Pinpoint the cell where the given text exists, returning its [X, Y] midpoint coordinate. 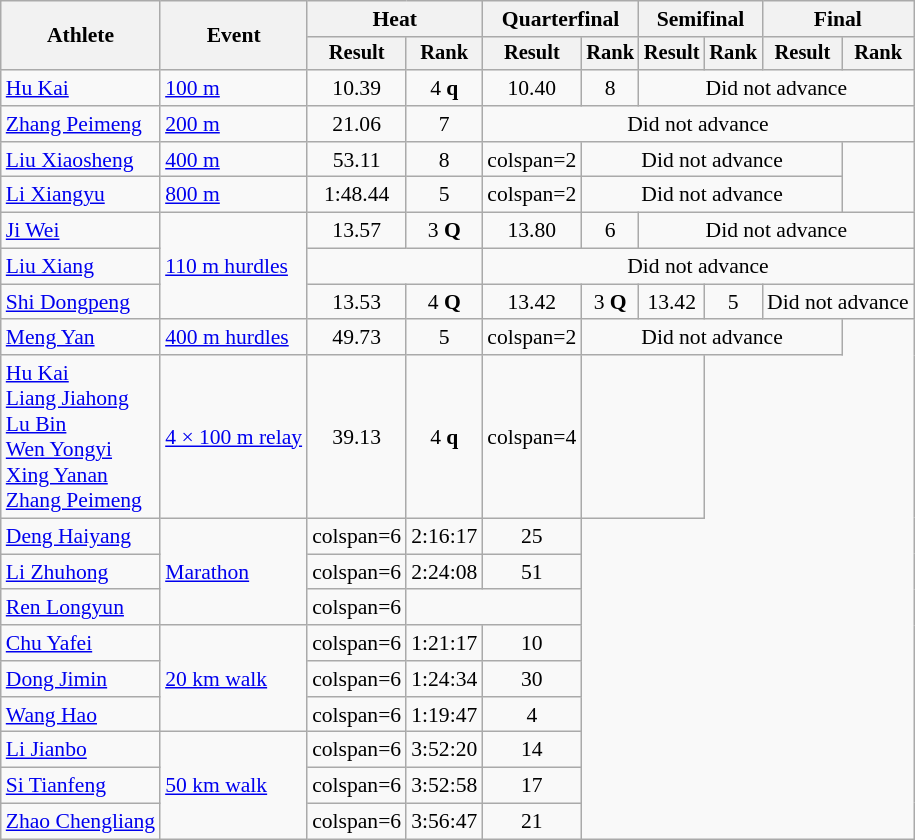
Athlete [80, 36]
Hu Kai [80, 88]
Li Jianbo [80, 750]
200 m [234, 124]
Li Xiangyu [80, 195]
1:24:34 [444, 679]
Liu Xiang [80, 267]
13.53 [356, 302]
Final [838, 19]
13.57 [356, 231]
10 [532, 643]
20 km walk [234, 678]
Event [234, 36]
Marathon [234, 572]
Wang Hao [80, 715]
Quarterfinal [560, 19]
6 [610, 231]
800 m [234, 195]
3:56:47 [444, 822]
25 [532, 537]
49.73 [356, 338]
110 m hurdles [234, 266]
39.13 [356, 436]
4 [532, 715]
Meng Yan [80, 338]
100 m [234, 88]
10.40 [532, 88]
Chu Yafei [80, 643]
Heat [394, 19]
53.11 [356, 160]
7 [444, 124]
4 Q [444, 302]
2:16:17 [444, 537]
13.80 [532, 231]
30 [532, 679]
50 km walk [234, 786]
21.06 [356, 124]
Dong Jimin [80, 679]
51 [532, 572]
10.39 [356, 88]
Si Tianfeng [80, 786]
3:52:20 [444, 750]
colspan=4 [532, 436]
Ji Wei [80, 231]
Liu Xiaosheng [80, 160]
1:19:47 [444, 715]
14 [532, 750]
3:52:58 [444, 786]
Li Zhuhong [80, 572]
Semifinal [700, 19]
400 m hurdles [234, 338]
Hu KaiLiang JiahongLu BinWen YongyiXing YananZhang Peimeng [80, 436]
4 × 100 m relay [234, 436]
21 [532, 822]
2:24:08 [444, 572]
Ren Longyun [80, 608]
400 m [234, 160]
Zhang Peimeng [80, 124]
Deng Haiyang [80, 537]
Zhao Chengliang [80, 822]
1:21:17 [444, 643]
Shi Dongpeng [80, 302]
1:48.44 [356, 195]
17 [532, 786]
